Extract the [x, y] coordinate from the center of the cell holding the provided text.  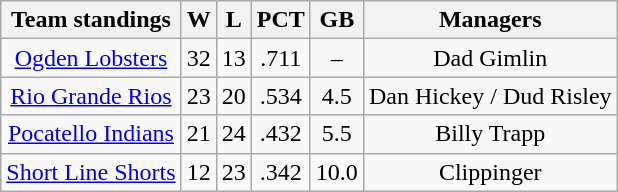
5.5 [336, 134]
Clippinger [490, 172]
.342 [280, 172]
24 [234, 134]
W [198, 20]
Dan Hickey / Dud Risley [490, 96]
13 [234, 58]
20 [234, 96]
– [336, 58]
.432 [280, 134]
10.0 [336, 172]
PCT [280, 20]
Rio Grande Rios [91, 96]
Ogden Lobsters [91, 58]
4.5 [336, 96]
12 [198, 172]
Dad Gimlin [490, 58]
32 [198, 58]
Short Line Shorts [91, 172]
.711 [280, 58]
GB [336, 20]
Team standings [91, 20]
.534 [280, 96]
Pocatello Indians [91, 134]
Billy Trapp [490, 134]
L [234, 20]
Managers [490, 20]
21 [198, 134]
